Scan for the cell matching the given text and deliver its [X, Y] coordinate at center. 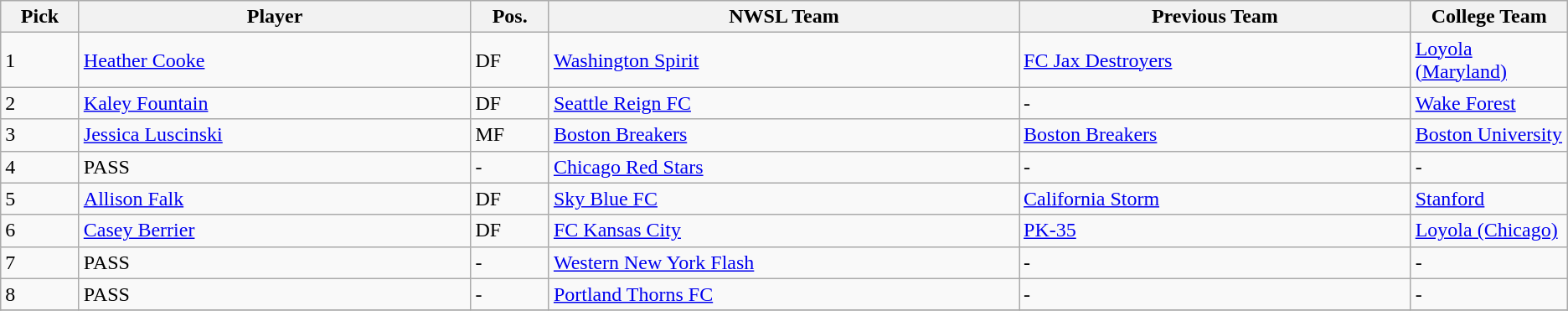
Loyola (Maryland) [1489, 60]
Loyola (Chicago) [1489, 231]
Washington Spirit [784, 60]
Player [275, 17]
4 [40, 167]
Seattle Reign FC [784, 103]
NWSL Team [784, 17]
Heather Cooke [275, 60]
Jessica Luscinski [275, 135]
3 [40, 135]
MF [510, 135]
2 [40, 103]
California Storm [1215, 199]
7 [40, 262]
Pos. [510, 17]
Chicago Red Stars [784, 167]
Casey Berrier [275, 231]
College Team [1489, 17]
Sky Blue FC [784, 199]
FC Kansas City [784, 231]
FC Jax Destroyers [1215, 60]
Pick [40, 17]
Stanford [1489, 199]
PK-35 [1215, 231]
Wake Forest [1489, 103]
Western New York Flash [784, 262]
1 [40, 60]
5 [40, 199]
8 [40, 294]
Kaley Fountain [275, 103]
Previous Team [1215, 17]
Boston University [1489, 135]
6 [40, 231]
Allison Falk [275, 199]
Portland Thorns FC [784, 294]
